Search for the cell housing the specified text and yield its (x, y) center coordinate. 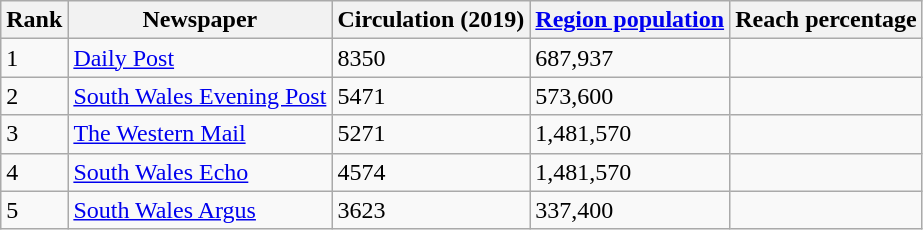
4 (34, 172)
Region population (630, 20)
Circulation (2019) (431, 20)
2 (34, 96)
Newspaper (200, 20)
1 (34, 58)
573,600 (630, 96)
4574 (431, 172)
3623 (431, 210)
Daily Post (200, 58)
The Western Mail (200, 134)
South Wales Evening Post (200, 96)
337,400 (630, 210)
8350 (431, 58)
Reach percentage (826, 20)
687,937 (630, 58)
Rank (34, 20)
3 (34, 134)
South Wales Argus (200, 210)
5 (34, 210)
5271 (431, 134)
5471 (431, 96)
South Wales Echo (200, 172)
